Detect which cell encompasses the target text, then output its (x, y) center coordinate. 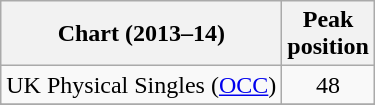
48 (328, 85)
UK Physical Singles (OCC) (142, 85)
Chart (2013–14) (142, 34)
Peakposition (328, 34)
